Determine the (X, Y) coordinate at the center of the cell enclosing the given text.  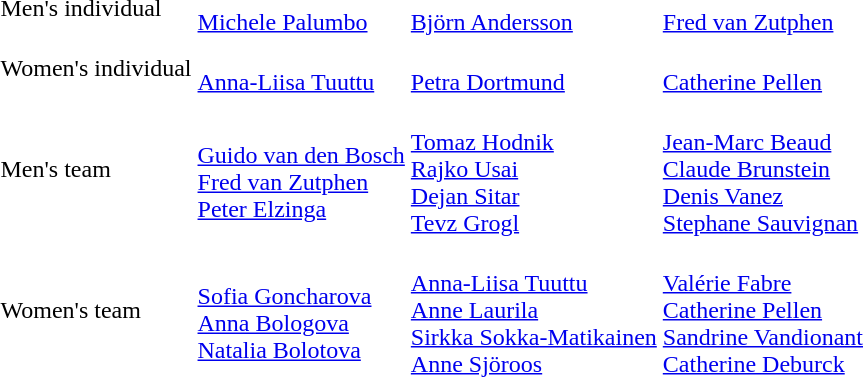
Guido van den Bosch Fred van Zutphen Peter Elzinga (301, 169)
Tomaz Hodnik Rajko Usai Dejan Sitar Tevz Grogl (534, 169)
Anna-Liisa Tuuttu (301, 68)
Petra Dortmund (534, 68)
